Return [X, Y] of the center of cell containing provided text 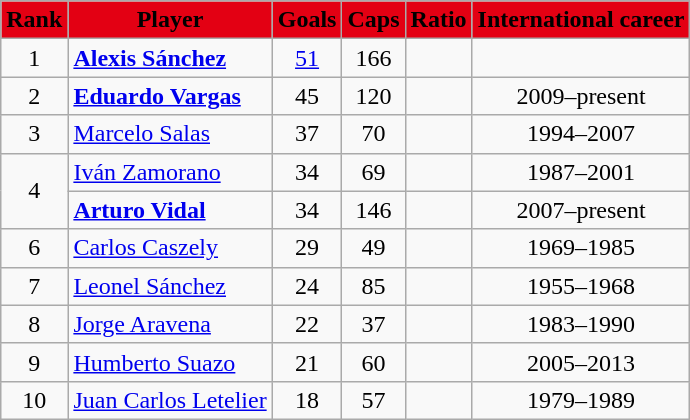
1983–1990 [581, 324]
1955–1968 [581, 286]
1994–2007 [581, 134]
2005–2013 [581, 362]
21 [307, 362]
2007–present [581, 210]
8 [34, 324]
Goals [307, 20]
1987–2001 [581, 172]
Humberto Suazo [170, 362]
146 [374, 210]
1 [34, 58]
70 [374, 134]
Ratio [438, 20]
Marcelo Salas [170, 134]
24 [307, 286]
Leonel Sánchez [170, 286]
Player [170, 20]
Arturo Vidal [170, 210]
Alexis Sánchez [170, 58]
57 [374, 400]
2 [34, 96]
4 [34, 191]
120 [374, 96]
60 [374, 362]
7 [34, 286]
1979–1989 [581, 400]
45 [307, 96]
69 [374, 172]
Juan Carlos Letelier [170, 400]
1969–1985 [581, 248]
Carlos Caszely [170, 248]
29 [307, 248]
22 [307, 324]
International career [581, 20]
49 [374, 248]
Caps [374, 20]
10 [34, 400]
51 [307, 58]
Rank [34, 20]
Iván Zamorano [170, 172]
2009–present [581, 96]
18 [307, 400]
85 [374, 286]
9 [34, 362]
3 [34, 134]
Jorge Aravena [170, 324]
6 [34, 248]
166 [374, 58]
Eduardo Vargas [170, 96]
